Search for the cell housing the specified text and yield its [x, y] center coordinate. 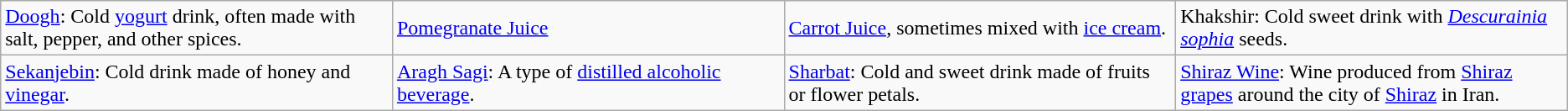
Aragh Sagi: A type of distilled alcoholic beverage. [588, 82]
Sharbat: Cold and sweet drink made of fruits or flower petals. [980, 82]
Pomegranate Juice [588, 29]
Shiraz Wine: Wine produced from Shiraz grapes around the city of Shiraz in Iran. [1372, 82]
Khakshir: Cold sweet drink with Descurainia sophia seeds. [1372, 29]
Carrot Juice, sometimes mixed with ice cream. [980, 29]
Doogh: Cold yogurt drink, often made with salt, pepper, and other spices. [197, 29]
Sekanjebin: Cold drink made of honey and vinegar. [197, 82]
